Find where the given text appears and provide that cell's center as (x, y) coordinate. 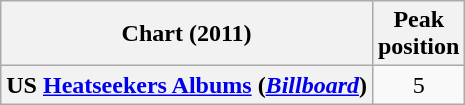
5 (418, 85)
US Heatseekers Albums (Billboard) (187, 85)
Peakposition (418, 34)
Chart (2011) (187, 34)
